Output the (X, Y) coordinate of the center of the cell containing the given text.  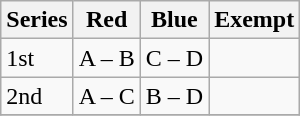
1st (37, 58)
Series (37, 20)
2nd (37, 96)
C – D (174, 58)
Exempt (254, 20)
B – D (174, 96)
Blue (174, 20)
A – C (106, 96)
Red (106, 20)
A – B (106, 58)
